Determine the [x, y] coordinate at the center of the cell enclosing the given text.  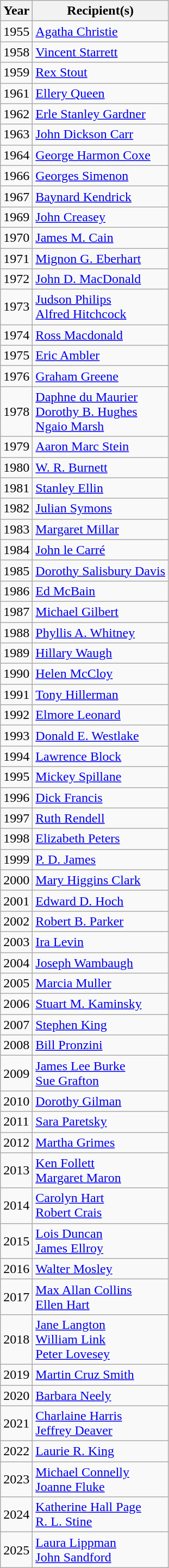
Erle Stanley Gardner [101, 114]
Laurie R. King [101, 1451]
2012 [16, 1142]
1958 [16, 52]
2003 [16, 942]
2011 [16, 1122]
2016 [16, 1269]
Martha Grimes [101, 1142]
Agatha Christie [101, 31]
2002 [16, 921]
1985 [16, 570]
Edward D. Hoch [101, 901]
2010 [16, 1101]
Laura Lippman John Sandford [101, 1550]
1986 [16, 591]
1995 [16, 777]
1955 [16, 31]
1992 [16, 715]
2013 [16, 1170]
John le Carré [101, 550]
Michael Connelly Joanne Fluke [101, 1479]
Ken Follett Margaret Maron [101, 1170]
1979 [16, 447]
P. D. James [101, 859]
2019 [16, 1374]
W. R. Burnett [101, 467]
Robert B. Parker [101, 921]
Stuart M. Kaminsky [101, 1004]
Mickey Spillane [101, 777]
1980 [16, 467]
Tony Hillerman [101, 695]
Barbara Neely [101, 1395]
1976 [16, 376]
1981 [16, 488]
Georges Simenon [101, 176]
Hillary Waugh [101, 653]
1999 [16, 859]
Ellery Queen [101, 93]
Walter Mosley [101, 1269]
2005 [16, 984]
1964 [16, 155]
Ira Levin [101, 942]
2023 [16, 1479]
Helen McCloy [101, 674]
1978 [16, 412]
James Lee Burke Sue Grafton [101, 1074]
2001 [16, 901]
Eric Ambler [101, 356]
1972 [16, 279]
2009 [16, 1074]
Carolyn Hart Robert Crais [101, 1206]
John D. MacDonald [101, 279]
2018 [16, 1339]
1996 [16, 798]
2006 [16, 1004]
John Dickson Carr [101, 134]
Dick Francis [101, 798]
1989 [16, 653]
1993 [16, 736]
1988 [16, 633]
1984 [16, 550]
2004 [16, 962]
1969 [16, 217]
Jane Langton William Link Peter Lovesey [101, 1339]
1994 [16, 756]
Lois Duncan James Ellroy [101, 1241]
2007 [16, 1025]
1963 [16, 134]
2017 [16, 1297]
2000 [16, 880]
1962 [16, 114]
Sara Paretsky [101, 1122]
1983 [16, 529]
Ruth Rendell [101, 818]
Elizabeth Peters [101, 839]
Bill Pronzini [101, 1045]
2021 [16, 1424]
Mignon G. Eberhart [101, 259]
Judson Philips Alfred Hitchcock [101, 307]
Ross Macdonald [101, 335]
2015 [16, 1241]
1987 [16, 612]
1967 [16, 196]
Julian Symons [101, 509]
Martin Cruz Smith [101, 1374]
1970 [16, 237]
1975 [16, 356]
Vincent Starrett [101, 52]
1982 [16, 509]
Lawrence Block [101, 756]
2024 [16, 1515]
Dorothy Salisbury Davis [101, 570]
1974 [16, 335]
Daphne du Maurier Dorothy B. Hughes Ngaio Marsh [101, 412]
Stephen King [101, 1025]
John Creasey [101, 217]
2014 [16, 1206]
Baynard Kendrick [101, 196]
Stanley Ellin [101, 488]
Mary Higgins Clark [101, 880]
Charlaine Harris Jeffrey Deaver [101, 1424]
2025 [16, 1550]
1991 [16, 695]
1997 [16, 818]
Graham Greene [101, 376]
George Harmon Coxe [101, 155]
Katherine Hall Page R. L. Stine [101, 1515]
Ed McBain [101, 591]
Marcia Muller [101, 984]
2020 [16, 1395]
Joseph Wambaugh [101, 962]
James M. Cain [101, 237]
Recipient(s) [101, 11]
1966 [16, 176]
1959 [16, 73]
Year [16, 11]
2022 [16, 1451]
1973 [16, 307]
1971 [16, 259]
2008 [16, 1045]
Dorothy Gilman [101, 1101]
Margaret Millar [101, 529]
1990 [16, 674]
Elmore Leonard [101, 715]
Michael Gilbert [101, 612]
Aaron Marc Stein [101, 447]
1998 [16, 839]
Phyllis A. Whitney [101, 633]
Rex Stout [101, 73]
Donald E. Westlake [101, 736]
Max Allan Collins Ellen Hart [101, 1297]
1961 [16, 93]
